Provide the (x, y) coordinate of the cell's center where the given text is located.  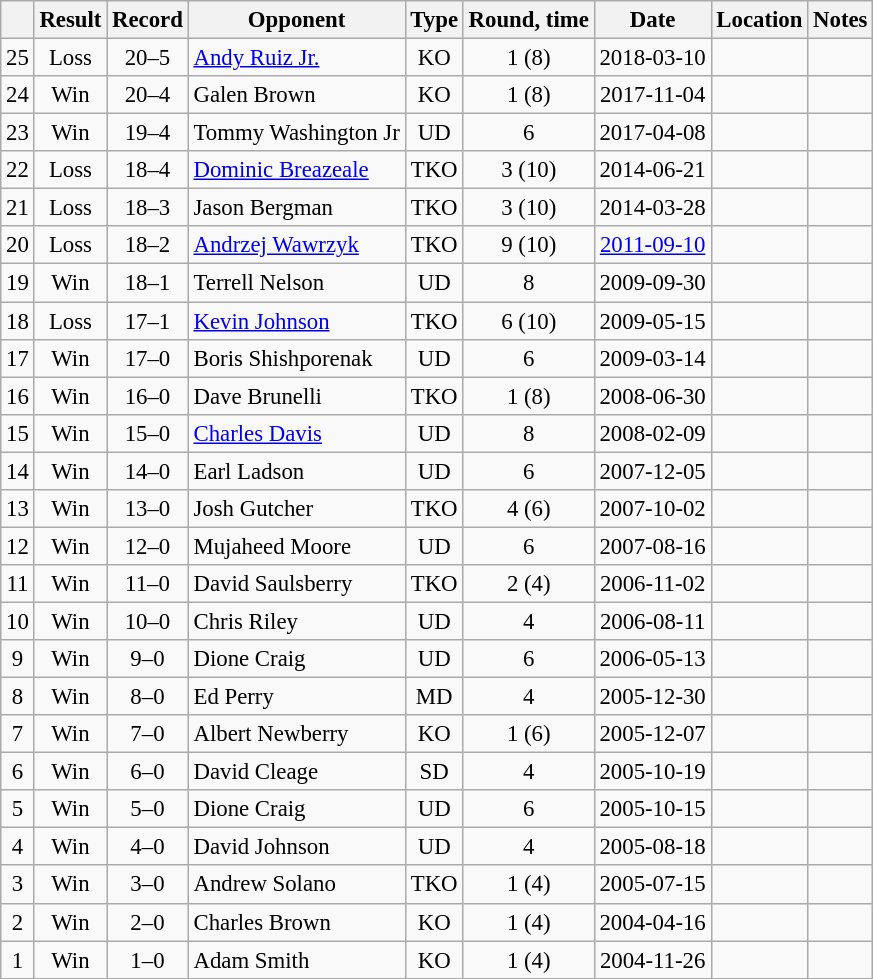
MD (434, 697)
23 (18, 133)
Opponent (296, 20)
SD (434, 772)
12 (18, 546)
20–4 (148, 95)
Dave Brunelli (296, 396)
2007-12-05 (652, 471)
2009-05-15 (652, 321)
18–2 (148, 245)
Record (148, 20)
19 (18, 283)
17–1 (148, 321)
David Johnson (296, 847)
18 (18, 321)
22 (18, 170)
Date (652, 20)
17 (18, 358)
2014-06-21 (652, 170)
20–5 (148, 58)
3–0 (148, 885)
Ed Perry (296, 697)
2004-04-16 (652, 922)
14–0 (148, 471)
Chris Riley (296, 621)
2017-04-08 (652, 133)
2005-10-15 (652, 809)
Notes (840, 20)
Tommy Washington Jr (296, 133)
1 (18, 960)
17–0 (148, 358)
18–3 (148, 208)
15 (18, 433)
12–0 (148, 546)
David Cleage (296, 772)
2014-03-28 (652, 208)
20 (18, 245)
13 (18, 509)
Charles Brown (296, 922)
2009-09-30 (652, 283)
5–0 (148, 809)
15–0 (148, 433)
2–0 (148, 922)
Earl Ladson (296, 471)
10 (18, 621)
18–1 (148, 283)
Andrew Solano (296, 885)
2006-08-11 (652, 621)
Josh Gutcher (296, 509)
2005-12-30 (652, 697)
2005-12-07 (652, 734)
2 (4) (528, 584)
Boris Shishporenak (296, 358)
Dominic Breazeale (296, 170)
14 (18, 471)
Galen Brown (296, 95)
16 (18, 396)
13–0 (148, 509)
1 (6) (528, 734)
6 (10) (528, 321)
1–0 (148, 960)
5 (18, 809)
2005-10-19 (652, 772)
16–0 (148, 396)
2011-09-10 (652, 245)
25 (18, 58)
Result (70, 20)
11–0 (148, 584)
7 (18, 734)
2008-06-30 (652, 396)
2008-02-09 (652, 433)
2007-10-02 (652, 509)
Andrzej Wawrzyk (296, 245)
Charles Davis (296, 433)
9 (10) (528, 245)
Terrell Nelson (296, 283)
Location (760, 20)
2006-11-02 (652, 584)
Andy Ruiz Jr. (296, 58)
9–0 (148, 659)
24 (18, 95)
2017-11-04 (652, 95)
18–4 (148, 170)
19–4 (148, 133)
2005-08-18 (652, 847)
10–0 (148, 621)
2018-03-10 (652, 58)
4 (6) (528, 509)
4–0 (148, 847)
11 (18, 584)
Kevin Johnson (296, 321)
Albert Newberry (296, 734)
2007-08-16 (652, 546)
Round, time (528, 20)
Mujaheed Moore (296, 546)
3 (18, 885)
21 (18, 208)
Type (434, 20)
David Saulsberry (296, 584)
2005-07-15 (652, 885)
9 (18, 659)
2004-11-26 (652, 960)
2 (18, 922)
7–0 (148, 734)
Adam Smith (296, 960)
2006-05-13 (652, 659)
Jason Bergman (296, 208)
6–0 (148, 772)
8–0 (148, 697)
2009-03-14 (652, 358)
